Return the [X, Y] coordinate for the center point of the cell that contains the specified text.  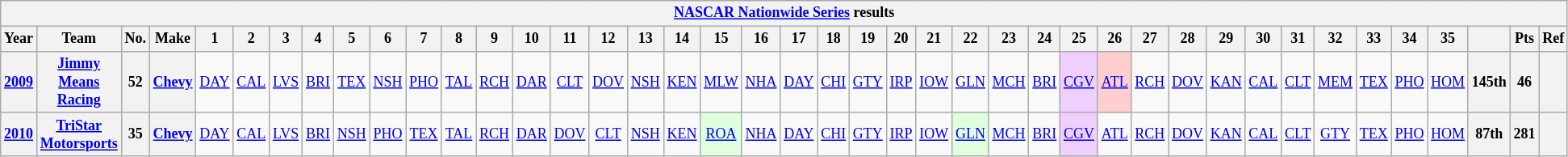
2010 [19, 134]
Team [79, 39]
8 [458, 39]
26 [1114, 39]
28 [1188, 39]
34 [1409, 39]
Pts [1524, 39]
TriStar Motorsports [79, 134]
23 [1009, 39]
6 [387, 39]
29 [1226, 39]
NASCAR Nationwide Series results [784, 13]
33 [1374, 39]
1 [215, 39]
Make [173, 39]
9 [495, 39]
19 [868, 39]
MLW [721, 82]
22 [971, 39]
17 [799, 39]
16 [761, 39]
Ref [1553, 39]
11 [570, 39]
145th [1489, 82]
281 [1524, 134]
MEM [1336, 82]
14 [682, 39]
31 [1298, 39]
3 [286, 39]
No. [136, 39]
10 [531, 39]
87th [1489, 134]
30 [1264, 39]
Jimmy Means Racing [79, 82]
18 [834, 39]
25 [1080, 39]
2 [252, 39]
32 [1336, 39]
46 [1524, 82]
27 [1150, 39]
21 [935, 39]
15 [721, 39]
52 [136, 82]
4 [318, 39]
Year [19, 39]
20 [901, 39]
5 [352, 39]
24 [1044, 39]
ROA [721, 134]
7 [424, 39]
12 [608, 39]
2009 [19, 82]
13 [646, 39]
